Return the (X, Y) coordinate for the center point of the cell that contains the specified text.  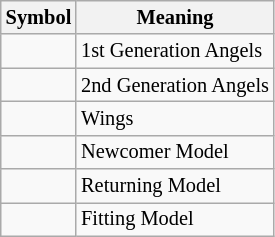
Wings (175, 118)
1st Generation Angels (175, 51)
Meaning (175, 17)
Fitting Model (175, 219)
Newcomer Model (175, 152)
Symbol (38, 17)
Returning Model (175, 186)
2nd Generation Angels (175, 85)
